For the text-containing cell, return its midpoint in [x, y] coordinate format. 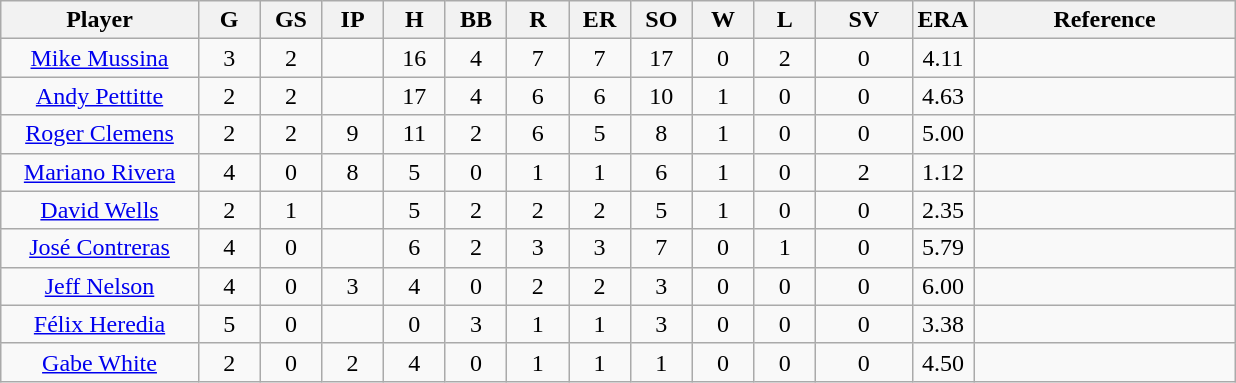
H [414, 20]
16 [414, 58]
David Wells [100, 210]
GS [291, 20]
R [538, 20]
4.11 [943, 58]
Andy Pettitte [100, 96]
SO [661, 20]
Félix Heredia [100, 324]
5.00 [943, 134]
ERA [943, 20]
L [785, 20]
José Contreras [100, 248]
Mariano Rivera [100, 172]
Player [100, 20]
IP [353, 20]
BB [476, 20]
W [723, 20]
1.12 [943, 172]
ER [600, 20]
Roger Clemens [100, 134]
Jeff Nelson [100, 286]
6.00 [943, 286]
SV [864, 20]
2.35 [943, 210]
5.79 [943, 248]
4.50 [943, 362]
9 [353, 134]
G [229, 20]
11 [414, 134]
3.38 [943, 324]
Reference [1105, 20]
Mike Mussina [100, 58]
Gabe White [100, 362]
10 [661, 96]
4.63 [943, 96]
